Identify which cell holds the provided text, then report its (x, y) central coordinate. 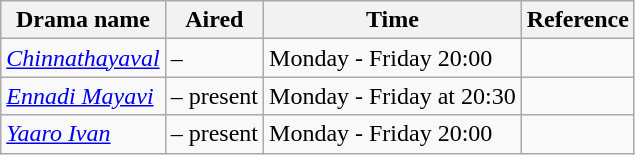
Chinnathayaval (83, 58)
Monday - Friday at 20:30 (393, 96)
Time (393, 20)
Aired (214, 20)
Drama name (83, 20)
– (214, 58)
Ennadi Mayavi (83, 96)
Yaaro Ivan (83, 134)
Reference (578, 20)
